For the text-containing cell, return its midpoint in [X, Y] coordinate format. 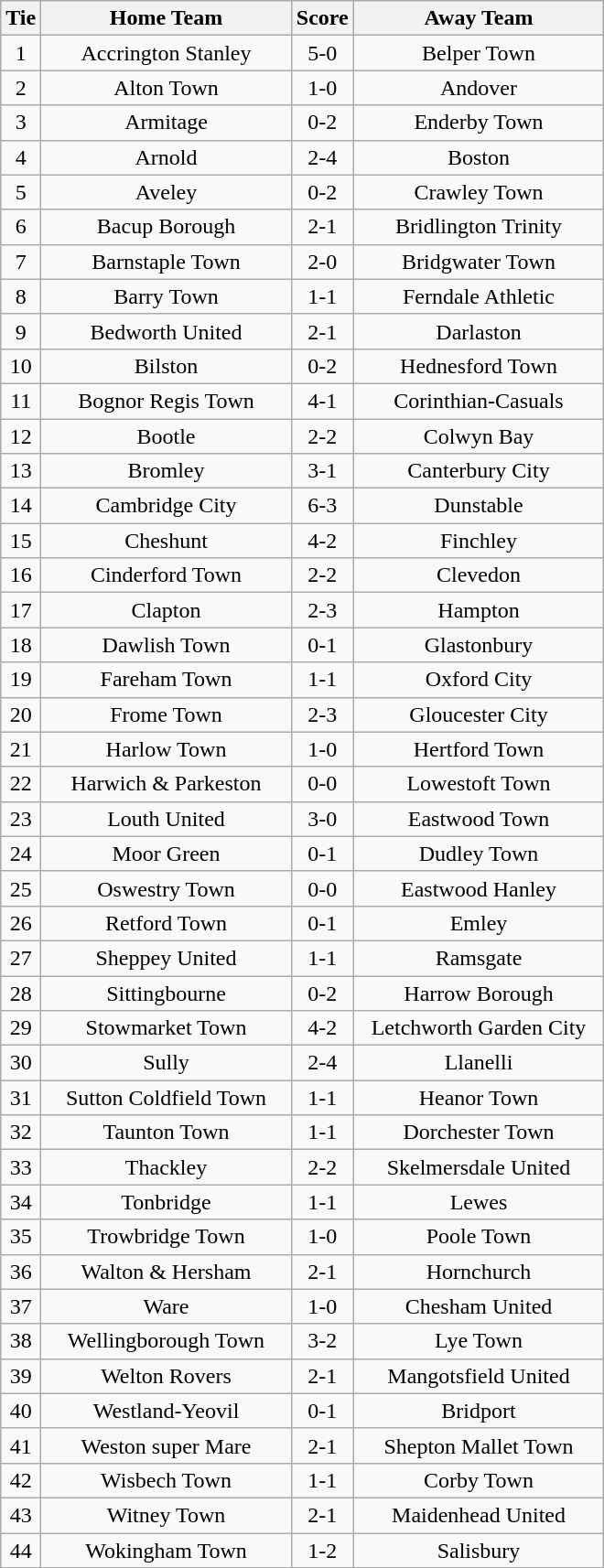
Westland-Yeovil [167, 1411]
3 [21, 123]
Eastwood Town [479, 819]
Harrow Borough [479, 993]
Louth United [167, 819]
Skelmersdale United [479, 1167]
Fareham Town [167, 680]
Away Team [479, 18]
Mangotsfield United [479, 1376]
11 [21, 401]
Trowbridge Town [167, 1237]
Ferndale Athletic [479, 296]
Bridport [479, 1411]
38 [21, 1341]
34 [21, 1202]
Lewes [479, 1202]
Bilston [167, 366]
Darlaston [479, 331]
Boston [479, 157]
Wokingham Town [167, 1551]
Bootle [167, 436]
Taunton Town [167, 1133]
5-0 [322, 53]
Llanelli [479, 1063]
9 [21, 331]
32 [21, 1133]
Canterbury City [479, 471]
Armitage [167, 123]
33 [21, 1167]
Cambridge City [167, 506]
Accrington Stanley [167, 53]
Stowmarket Town [167, 1028]
23 [21, 819]
10 [21, 366]
Bridlington Trinity [479, 227]
6-3 [322, 506]
Weston super Mare [167, 1445]
Bacup Borough [167, 227]
22 [21, 784]
31 [21, 1098]
Glastonbury [479, 645]
35 [21, 1237]
Finchley [479, 541]
Alton Town [167, 88]
2-0 [322, 262]
2 [21, 88]
3-1 [322, 471]
Sully [167, 1063]
15 [21, 541]
Lye Town [479, 1341]
Ramsgate [479, 958]
Hednesford Town [479, 366]
Oxford City [479, 680]
Dorchester Town [479, 1133]
Belper Town [479, 53]
Bromley [167, 471]
Welton Rovers [167, 1376]
Letchworth Garden City [479, 1028]
Salisbury [479, 1551]
Eastwood Hanley [479, 888]
20 [21, 714]
Dawlish Town [167, 645]
39 [21, 1376]
Hornchurch [479, 1272]
3-0 [322, 819]
Emley [479, 923]
4-1 [322, 401]
Bridgwater Town [479, 262]
28 [21, 993]
Bedworth United [167, 331]
Barnstaple Town [167, 262]
Thackley [167, 1167]
Crawley Town [479, 192]
Hampton [479, 610]
Wellingborough Town [167, 1341]
27 [21, 958]
25 [21, 888]
17 [21, 610]
3-2 [322, 1341]
1 [21, 53]
Dunstable [479, 506]
Harlow Town [167, 749]
42 [21, 1480]
Tonbridge [167, 1202]
Cinderford Town [167, 575]
Corinthian-Casuals [479, 401]
Wisbech Town [167, 1480]
Score [322, 18]
Sittingbourne [167, 993]
Walton & Hersham [167, 1272]
19 [21, 680]
Oswestry Town [167, 888]
Aveley [167, 192]
Barry Town [167, 296]
Enderby Town [479, 123]
Witney Town [167, 1515]
26 [21, 923]
1-2 [322, 1551]
Frome Town [167, 714]
Chesham United [479, 1306]
Arnold [167, 157]
Andover [479, 88]
21 [21, 749]
Hertford Town [479, 749]
Clapton [167, 610]
Gloucester City [479, 714]
Corby Town [479, 1480]
Home Team [167, 18]
Sutton Coldfield Town [167, 1098]
Clevedon [479, 575]
30 [21, 1063]
Bognor Regis Town [167, 401]
8 [21, 296]
Ware [167, 1306]
Shepton Mallet Town [479, 1445]
7 [21, 262]
Moor Green [167, 854]
36 [21, 1272]
Heanor Town [479, 1098]
13 [21, 471]
18 [21, 645]
40 [21, 1411]
43 [21, 1515]
Lowestoft Town [479, 784]
Harwich & Parkeston [167, 784]
Tie [21, 18]
29 [21, 1028]
Sheppey United [167, 958]
14 [21, 506]
4 [21, 157]
12 [21, 436]
Maidenhead United [479, 1515]
Cheshunt [167, 541]
Retford Town [167, 923]
5 [21, 192]
Colwyn Bay [479, 436]
37 [21, 1306]
44 [21, 1551]
Dudley Town [479, 854]
Poole Town [479, 1237]
6 [21, 227]
24 [21, 854]
41 [21, 1445]
16 [21, 575]
